Capture the cell that displays the provided text and extract its (x, y) central coordinate. 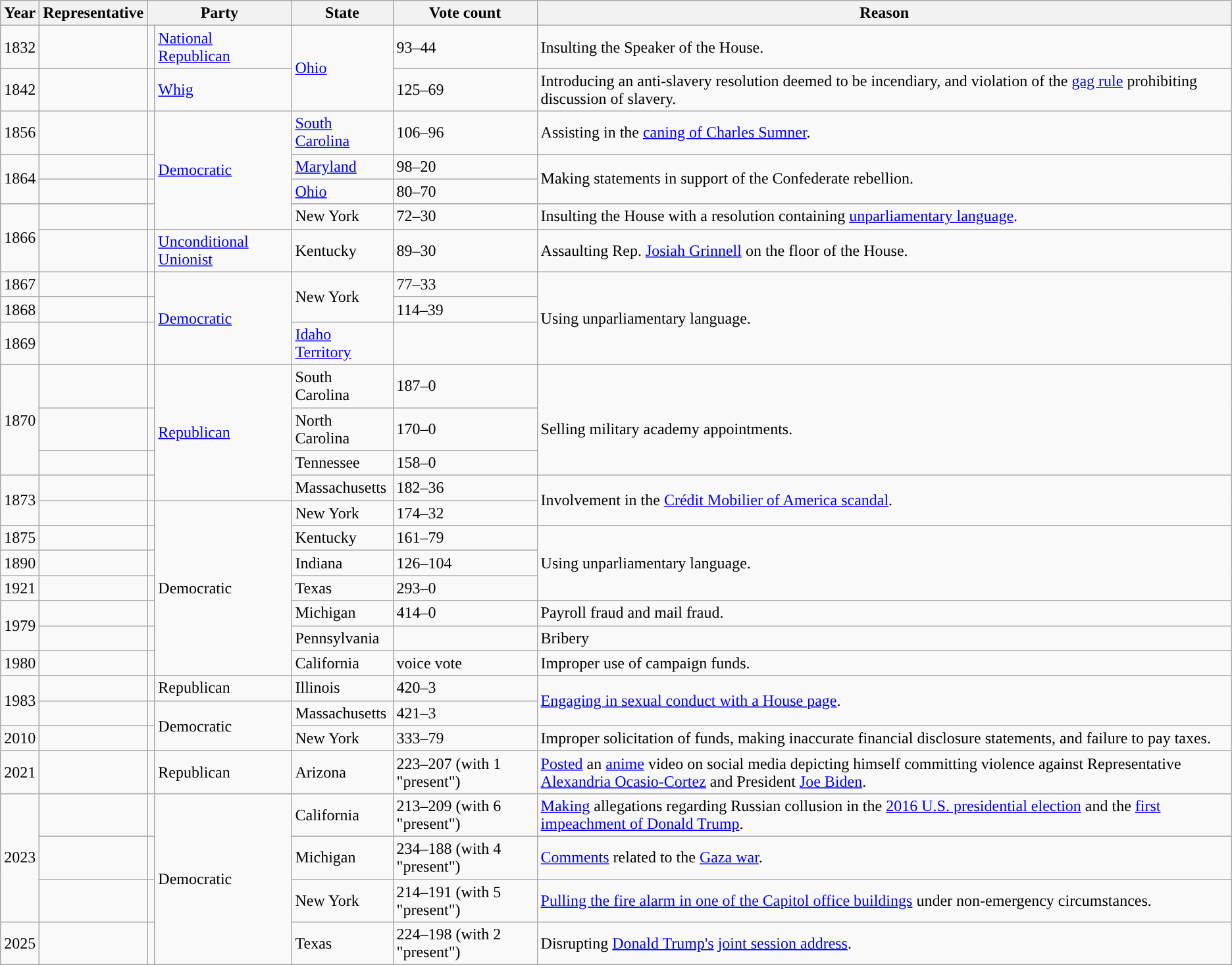
Pennsylvania (342, 638)
1983 (20, 701)
72–30 (465, 216)
1890 (20, 563)
223–207 (with 1 "present") (465, 772)
293–0 (465, 588)
89–30 (465, 250)
234–188 (with 4 "present") (465, 858)
420–3 (465, 688)
2021 (20, 772)
1921 (20, 588)
Making allegations regarding Russian collusion in the 2016 U.S. presidential election and the first impeachment of Donald Trump. (885, 814)
Tennessee (342, 463)
182–36 (465, 488)
1980 (20, 663)
1842 (20, 89)
Introducing an anti-slavery resolution deemed to be incendiary, and violation of the gag rule prohibiting discussion of slavery. (885, 89)
Comments related to the Gaza war. (885, 858)
125–69 (465, 89)
Insulting the House with a resolution containing unparliamentary language. (885, 216)
Disrupting Donald Trump's joint session address. (885, 943)
187–0 (465, 385)
1832 (20, 47)
333–79 (465, 738)
voice vote (465, 663)
National Republican (223, 47)
106–96 (465, 133)
2025 (20, 943)
Selling military academy appointments. (885, 420)
Reason (885, 13)
1867 (20, 284)
State (342, 13)
114–39 (465, 309)
77–33 (465, 284)
170–0 (465, 429)
Pulling the fire alarm in one of the Capitol office buildings under non-emergency circumstances. (885, 900)
Insulting the Speaker of the House. (885, 47)
Assaulting Rep. Josiah Grinnell on the floor of the House. (885, 250)
Improper use of campaign funds. (885, 663)
Illinois (342, 688)
224–198 (with 2 "present") (465, 943)
1875 (20, 538)
174–32 (465, 513)
2010 (20, 738)
158–0 (465, 463)
Engaging in sexual conduct with a House page. (885, 701)
Making statements in support of the Confederate rebellion. (885, 179)
Idaho Territory (342, 343)
126–104 (465, 563)
1856 (20, 133)
Party (220, 13)
213–209 (with 6 "present") (465, 814)
1870 (20, 420)
1866 (20, 238)
Posted an anime video on social media depicting himself committing violence against Representative Alexandria Ocasio-Cortez and President Joe Biden. (885, 772)
Involvement in the Crédit Mobilier of America scandal. (885, 501)
1873 (20, 501)
Vote count (465, 13)
93–44 (465, 47)
Representative (93, 13)
80–70 (465, 191)
Whig (223, 89)
1979 (20, 626)
98–20 (465, 166)
161–79 (465, 538)
Year (20, 13)
Unconditional Unionist (223, 250)
421–3 (465, 713)
Maryland (342, 166)
214–191 (with 5 "present") (465, 900)
414–0 (465, 613)
Arizona (342, 772)
Improper solicitation of funds, making inaccurate financial disclosure statements, and failure to pay taxes. (885, 738)
Bribery (885, 638)
North Carolina (342, 429)
1864 (20, 179)
Payroll fraud and mail fraud. (885, 613)
Indiana (342, 563)
1868 (20, 309)
Assisting in the caning of Charles Sumner. (885, 133)
2023 (20, 858)
1869 (20, 343)
